Pinpoint the cell where the given text exists, returning its [X, Y] midpoint coordinate. 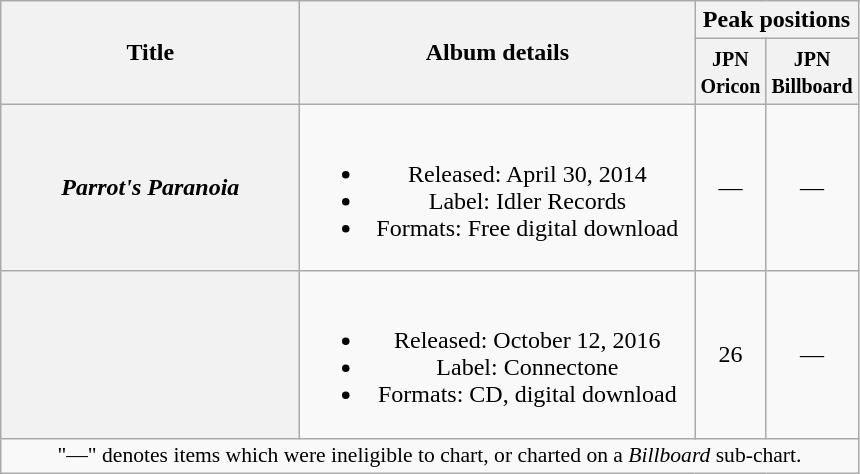
Released: October 12, 2016Label: ConnectoneFormats: CD, digital download [498, 354]
Title [150, 52]
"—" denotes items which were ineligible to chart, or charted on a Billboard sub-chart. [430, 456]
JPNBillboard [812, 72]
Released: April 30, 2014Label: Idler RecordsFormats: Free digital download [498, 188]
Album details [498, 52]
Parrot's Paranoia [150, 188]
Peak positions [776, 20]
26 [730, 354]
JPNOricon [730, 72]
